Find where the given text appears and provide that cell's center as (X, Y) coordinate. 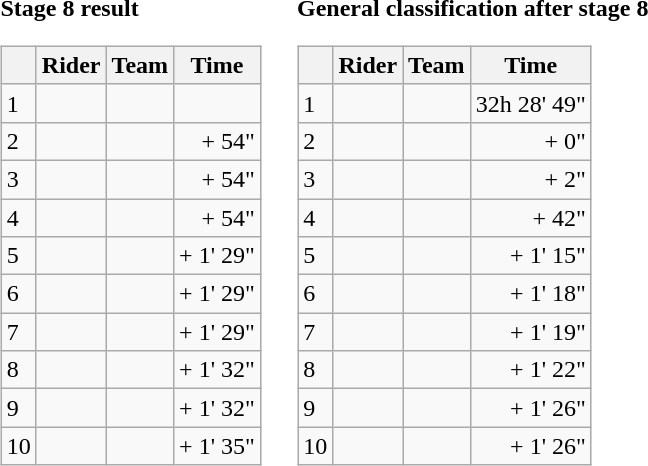
+ 1' 15" (530, 256)
+ 1' 19" (530, 332)
+ 42" (530, 217)
32h 28' 49" (530, 103)
+ 2" (530, 179)
+ 1' 35" (218, 446)
+ 1' 18" (530, 294)
+ 1' 22" (530, 370)
+ 0" (530, 141)
